Scan for the cell matching the given text and deliver its (x, y) coordinate at center. 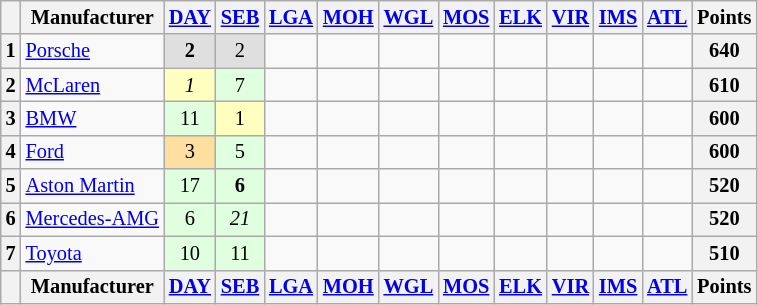
Porsche (92, 51)
4 (11, 152)
Aston Martin (92, 186)
Toyota (92, 253)
10 (190, 253)
21 (240, 219)
640 (724, 51)
Ford (92, 152)
McLaren (92, 85)
BMW (92, 118)
610 (724, 85)
510 (724, 253)
17 (190, 186)
Mercedes-AMG (92, 219)
